For the text-containing cell, return its midpoint in [X, Y] coordinate format. 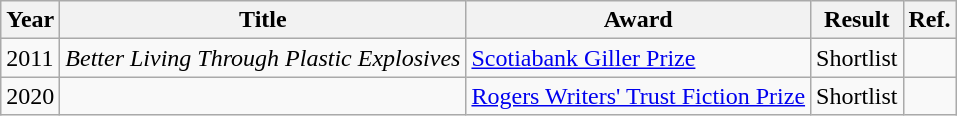
Year [30, 20]
Result [857, 20]
Better Living Through Plastic Explosives [263, 58]
Ref. [930, 20]
2020 [30, 96]
Scotiabank Giller Prize [638, 58]
Rogers Writers' Trust Fiction Prize [638, 96]
Award [638, 20]
Title [263, 20]
2011 [30, 58]
